Return (X, Y) of the center of cell containing provided text 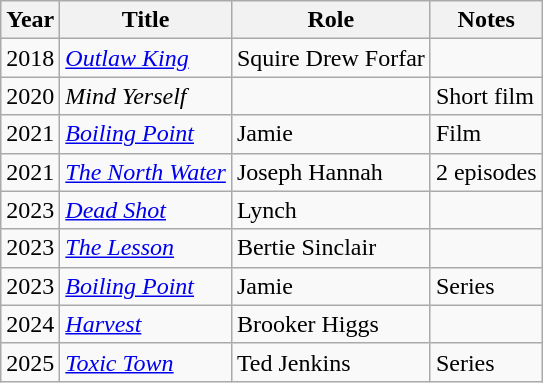
2020 (30, 96)
Notes (486, 20)
Toxic Town (146, 362)
Lynch (330, 210)
Role (330, 20)
Ted Jenkins (330, 362)
Outlaw King (146, 58)
Brooker Higgs (330, 324)
The North Water (146, 172)
Film (486, 134)
2025 (30, 362)
2024 (30, 324)
Mind Yerself (146, 96)
Harvest (146, 324)
The Lesson (146, 248)
Joseph Hannah (330, 172)
2 episodes (486, 172)
Bertie Sinclair (330, 248)
2018 (30, 58)
Title (146, 20)
Short film (486, 96)
Year (30, 20)
Squire Drew Forfar (330, 58)
Dead Shot (146, 210)
